Output the [x, y] coordinate of the center of the cell containing the given text.  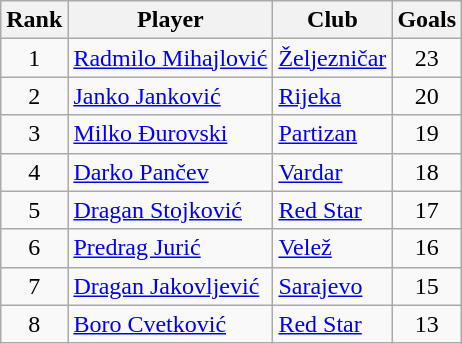
Vardar [332, 172]
Velež [332, 248]
Sarajevo [332, 286]
6 [34, 248]
Rank [34, 20]
5 [34, 210]
7 [34, 286]
17 [427, 210]
Dragan Stojković [170, 210]
Rijeka [332, 96]
Player [170, 20]
Radmilo Mihajlović [170, 58]
Goals [427, 20]
16 [427, 248]
15 [427, 286]
Željezničar [332, 58]
2 [34, 96]
Club [332, 20]
23 [427, 58]
20 [427, 96]
1 [34, 58]
Milko Đurovski [170, 134]
4 [34, 172]
13 [427, 324]
Darko Pančev [170, 172]
Dragan Jakovljević [170, 286]
Partizan [332, 134]
Janko Janković [170, 96]
8 [34, 324]
Predrag Jurić [170, 248]
3 [34, 134]
Boro Cvetković [170, 324]
19 [427, 134]
18 [427, 172]
